Output the (x, y) coordinate of the center of the cell containing the given text.  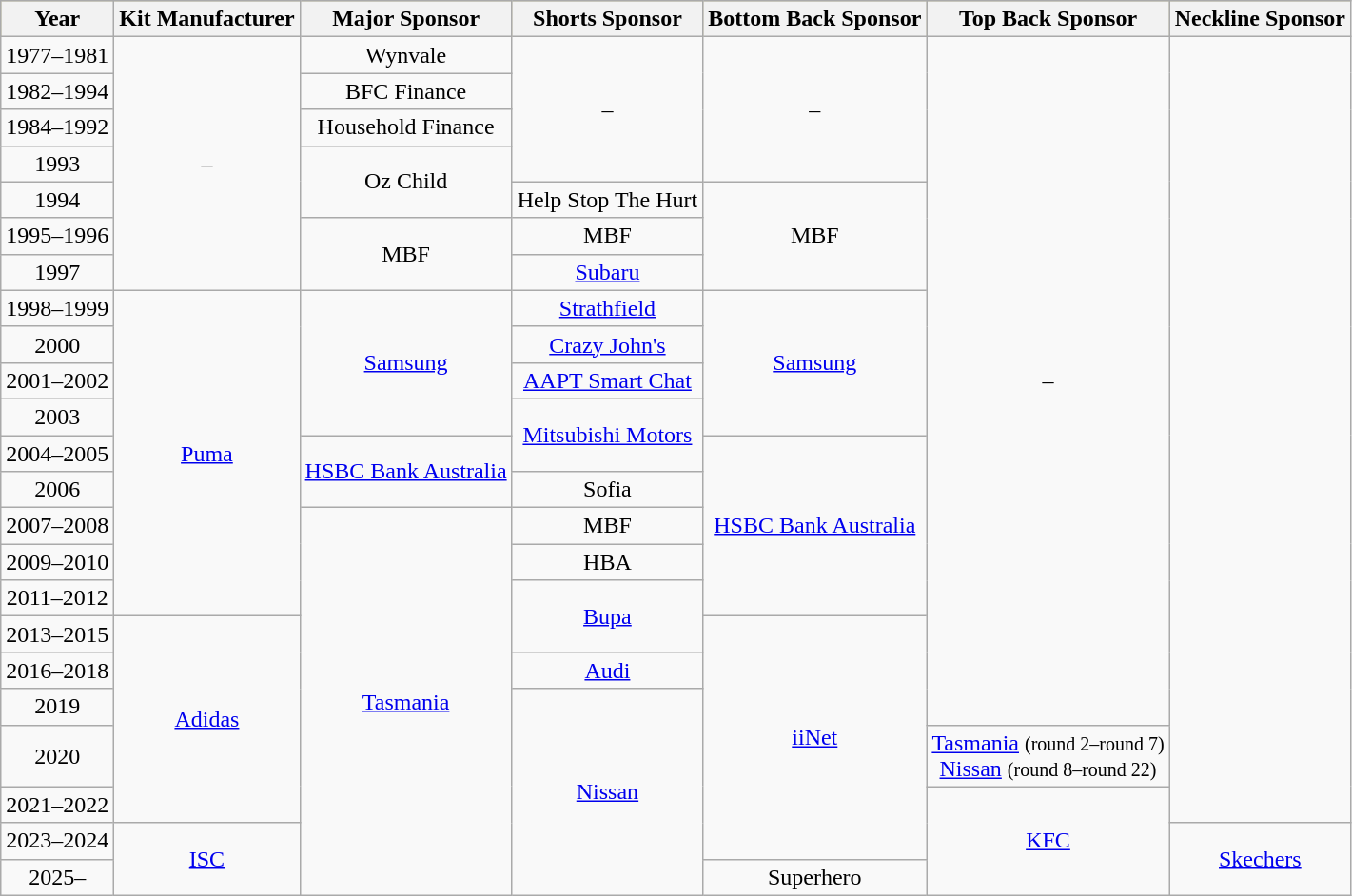
Sofia (607, 490)
AAPT Smart Chat (607, 380)
Wynvale (405, 55)
2000 (57, 344)
Adidas (207, 719)
1982–1994 (57, 91)
Subaru (607, 272)
Major Sponsor (405, 19)
1994 (57, 200)
2004–2005 (57, 454)
1998–1999 (57, 308)
Household Finance (405, 127)
2006 (57, 490)
1997 (57, 272)
1977–1981 (57, 55)
Neckline Sponsor (1260, 19)
Year (57, 19)
2020 (57, 755)
Top Back Sponsor (1048, 19)
Crazy John's (607, 344)
Nissan (607, 791)
2021–2022 (57, 805)
BFC Finance (405, 91)
2001–2002 (57, 380)
Bupa (607, 616)
Oz Child (405, 182)
2013–2015 (57, 634)
Tasmania (405, 702)
Bottom Back Sponsor (814, 19)
Puma (207, 453)
2003 (57, 417)
Shorts Sponsor (607, 19)
2011–2012 (57, 598)
Strathfield (607, 308)
2025– (57, 877)
1995–1996 (57, 236)
2007–2008 (57, 526)
Kit Manufacturer (207, 19)
1984–1992 (57, 127)
2009–2010 (57, 562)
Mitsubishi Motors (607, 435)
Audi (607, 671)
ISC (207, 859)
Superhero (814, 877)
2019 (57, 707)
2023–2024 (57, 841)
2016–2018 (57, 671)
KFC (1048, 841)
Skechers (1260, 859)
iiNet (814, 738)
Tasmania (round 2–round 7)Nissan (round 8–round 22) (1048, 755)
Help Stop The Hurt (607, 200)
HBA (607, 562)
1993 (57, 164)
